Determine the (x, y) coordinate at the center of the cell enclosing the given text.  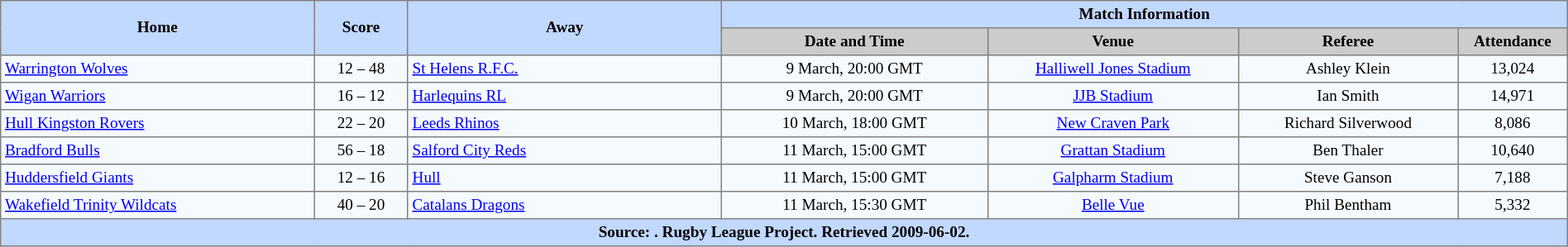
Belle Vue (1113, 205)
10,640 (1513, 150)
13,024 (1513, 69)
JJB Stadium (1113, 96)
7,188 (1513, 178)
Match Information (1145, 15)
Ashley Klein (1348, 69)
Bradford Bulls (157, 150)
Date and Time (854, 41)
Score (361, 28)
Referee (1348, 41)
Phil Bentham (1348, 205)
22 – 20 (361, 124)
Leeds Rhinos (564, 124)
8,086 (1513, 124)
Ian Smith (1348, 96)
Catalans Dragons (564, 205)
56 – 18 (361, 150)
Steve Ganson (1348, 178)
Away (564, 28)
12 – 16 (361, 178)
New Craven Park (1113, 124)
Wakefield Trinity Wildcats (157, 205)
16 – 12 (361, 96)
Venue (1113, 41)
Wigan Warriors (157, 96)
Hull (564, 178)
Grattan Stadium (1113, 150)
Source: . Rugby League Project. Retrieved 2009-06-02. (784, 233)
10 March, 18:00 GMT (854, 124)
40 – 20 (361, 205)
St Helens R.F.C. (564, 69)
Halliwell Jones Stadium (1113, 69)
Richard Silverwood (1348, 124)
Home (157, 28)
Warrington Wolves (157, 69)
Galpharm Stadium (1113, 178)
5,332 (1513, 205)
12 – 48 (361, 69)
Hull Kingston Rovers (157, 124)
14,971 (1513, 96)
Huddersfield Giants (157, 178)
Ben Thaler (1348, 150)
Attendance (1513, 41)
11 March, 15:30 GMT (854, 205)
Salford City Reds (564, 150)
Harlequins RL (564, 96)
